Capture the cell that displays the provided text and extract its (X, Y) central coordinate. 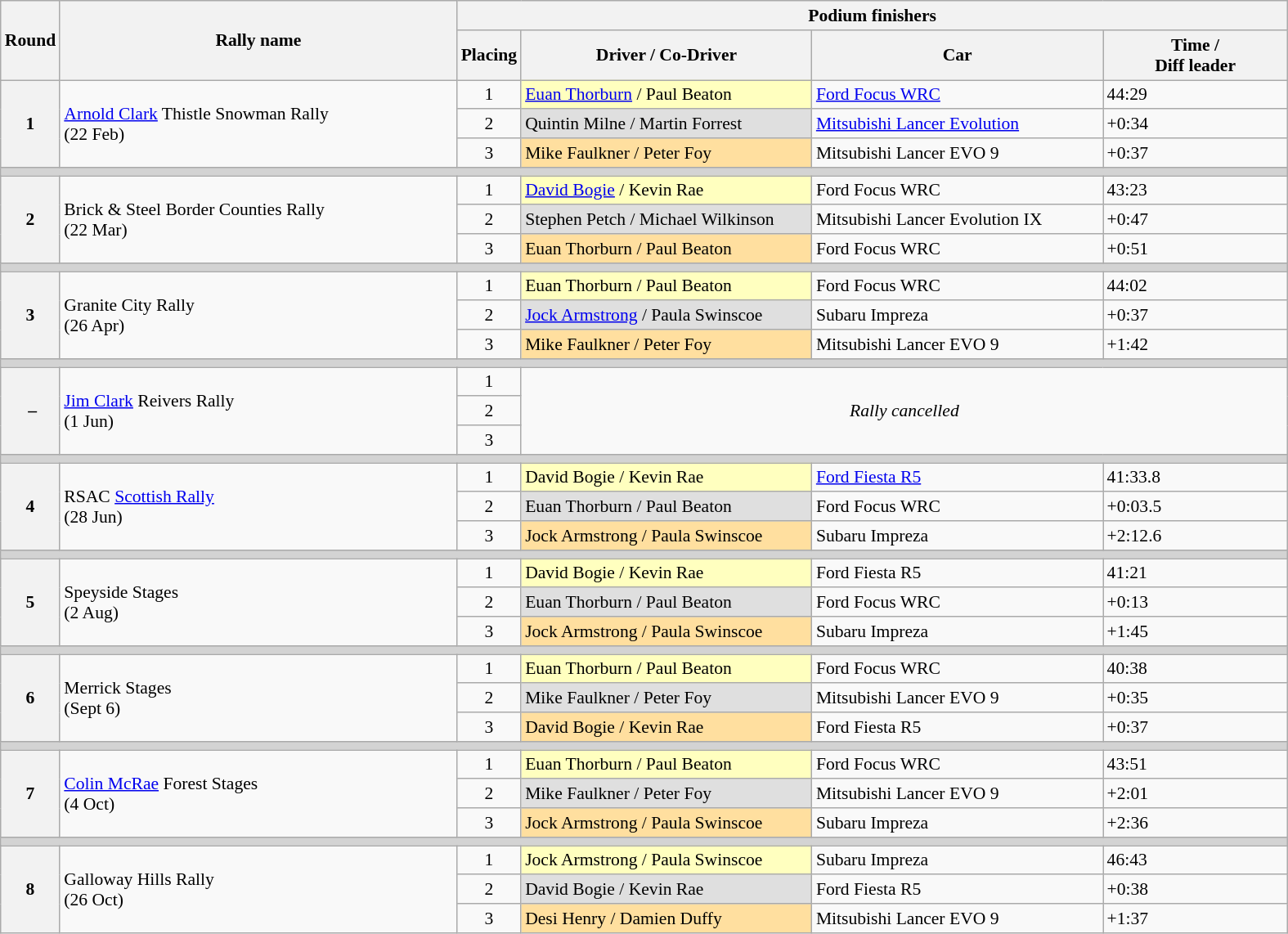
7 (31, 793)
Podium finishers (873, 16)
43:51 (1196, 765)
RSAC Scottish Rally(28 Jun) (258, 507)
+2:12.6 (1196, 536)
44:29 (1196, 95)
+0:35 (1196, 698)
+0:03.5 (1196, 507)
40:38 (1196, 669)
43:23 (1196, 191)
Arnold Clark Thistle Snowman Rally(22 Feb) (258, 124)
41:21 (1196, 573)
+1:45 (1196, 631)
Mitsubishi Lancer Evolution IX (958, 220)
5 (31, 602)
+2:01 (1196, 794)
Merrick Stages (Sept 6) (258, 698)
Galloway Hills Rally (26 Oct) (258, 890)
+1:42 (1196, 344)
Car (958, 56)
Granite City Rally (26 Apr) (258, 316)
Jim Clark Reivers Rally(1 Jun) (258, 411)
8 (31, 890)
– (31, 411)
Rally name (258, 41)
+0:38 (1196, 890)
Speyside Stages (2 Aug) (258, 602)
Colin McRae Forest Stages (4 Oct) (258, 793)
Placing (489, 56)
+0:34 (1196, 124)
Quintin Milne / Martin Forrest (666, 124)
Desi Henry / Damien Duffy (666, 918)
Round (31, 41)
+0:51 (1196, 249)
+0:13 (1196, 603)
46:43 (1196, 860)
Time /Diff leader (1196, 56)
+1:37 (1196, 918)
Driver / Co-Driver (666, 56)
Mitsubishi Lancer Evolution (958, 124)
41:33.8 (1196, 478)
+2:36 (1196, 823)
Rally cancelled (904, 411)
Brick & Steel Border Counties Rally (22 Mar) (258, 219)
+0:47 (1196, 220)
Stephen Petch / Michael Wilkinson (666, 220)
4 (31, 507)
6 (31, 698)
44:02 (1196, 286)
